Detect which cell encompasses the target text, then output its [x, y] center coordinate. 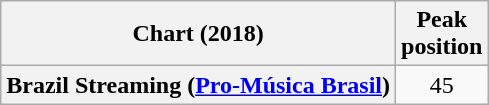
45 [442, 85]
Peakposition [442, 34]
Chart (2018) [198, 34]
Brazil Streaming (Pro-Música Brasil) [198, 85]
